Locate the cell with the specified text and output its (x, y) center coordinate. 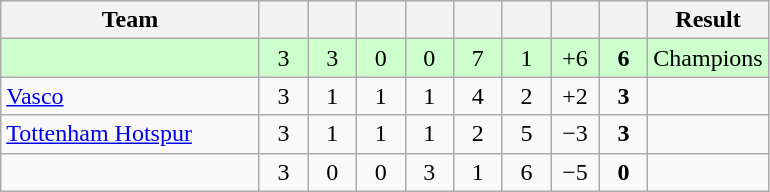
−3 (576, 134)
7 (478, 58)
5 (526, 134)
Result (708, 20)
4 (478, 96)
+6 (576, 58)
Champions (708, 58)
Team (130, 20)
+2 (576, 96)
Tottenham Hotspur (130, 134)
−5 (576, 172)
Vasco (130, 96)
